Locate the cell with the specified text and output its [X, Y] center coordinate. 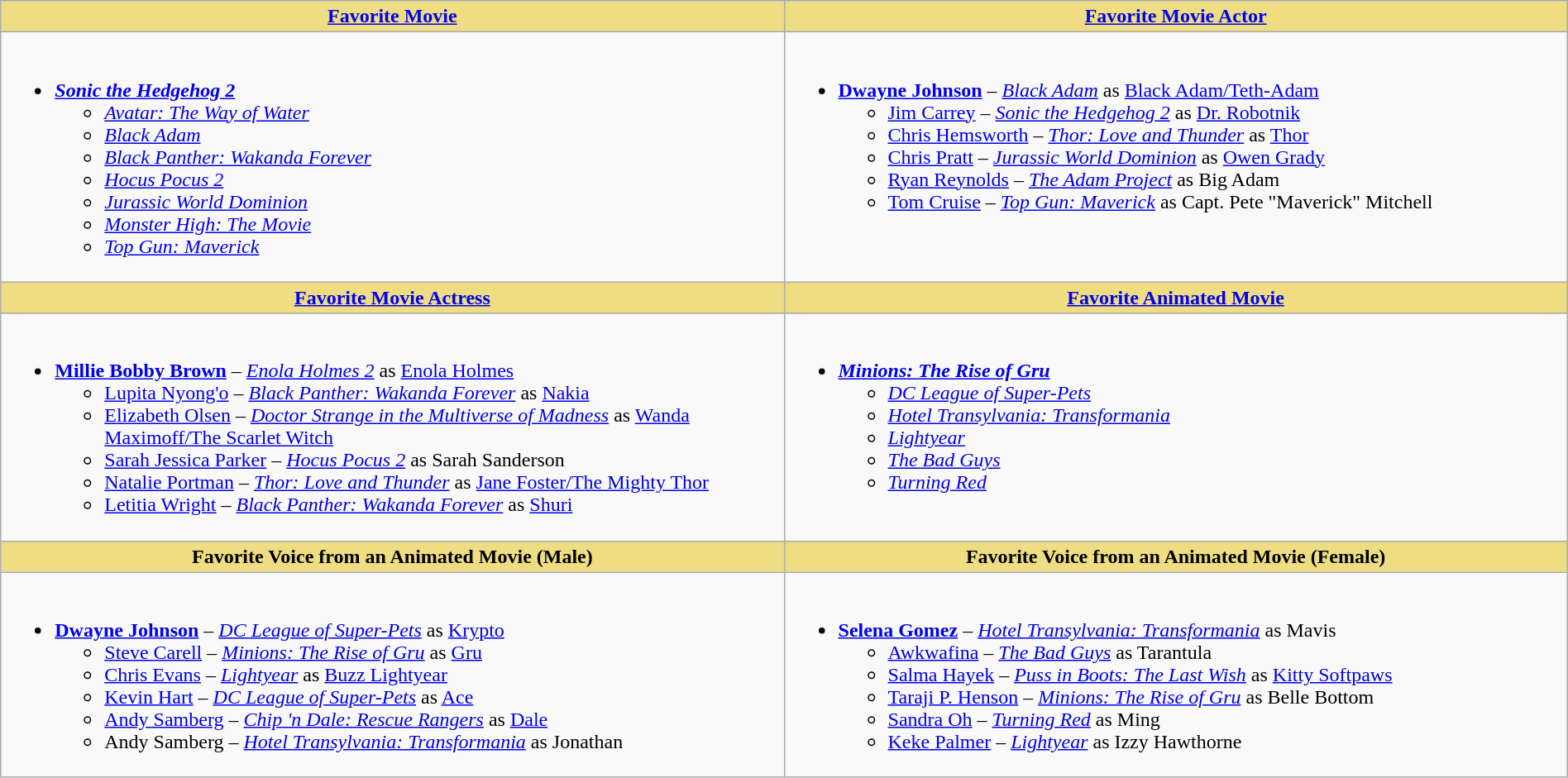
Favorite Animated Movie [1176, 298]
Favorite Movie Actor [1176, 17]
Favorite Movie Actress [392, 298]
Minions: The Rise of GruDC League of Super-PetsHotel Transylvania: TransformaniaLightyearThe Bad GuysTurning Red [1176, 427]
Favorite Voice from an Animated Movie (Female) [1176, 556]
Favorite Voice from an Animated Movie (Male) [392, 556]
Favorite Movie [392, 17]
